Provide the [x, y] coordinate of the cell's center where the given text is located.  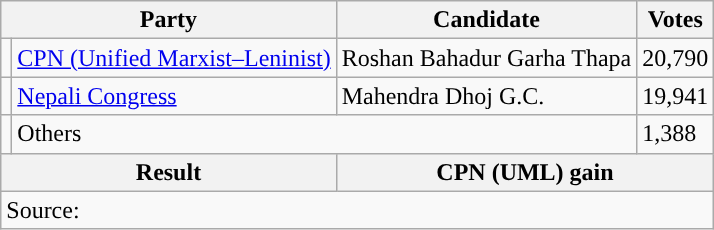
Nepali Congress [174, 96]
Candidate [486, 20]
CPN (UML) gain [525, 172]
CPN (Unified Marxist–Leninist) [174, 58]
Votes [676, 20]
Party [168, 20]
1,388 [676, 134]
Roshan Bahadur Garha Thapa [486, 58]
Others [324, 134]
Result [168, 172]
Source: [358, 210]
20,790 [676, 58]
Mahendra Dhoj G.C. [486, 96]
19,941 [676, 96]
